Return the [x, y] coordinate for the center point of the cell that contains the specified text.  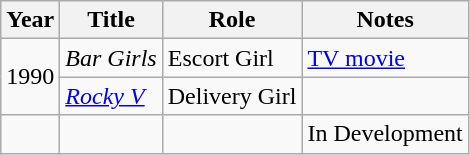
Title [111, 20]
Role [232, 20]
Bar Girls [111, 58]
Notes [385, 20]
Rocky V [111, 96]
Year [30, 20]
Delivery Girl [232, 96]
In Development [385, 134]
TV movie [385, 58]
1990 [30, 77]
Escort Girl [232, 58]
